Identify which cell holds the provided text, then report its (x, y) central coordinate. 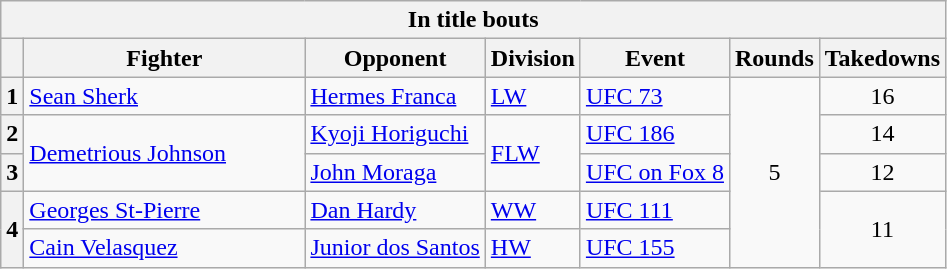
UFC 73 (654, 96)
Fighter (164, 58)
Rounds (774, 58)
Demetrious Johnson (164, 153)
WW (532, 210)
Dan Hardy (395, 210)
12 (882, 172)
5 (774, 172)
2 (12, 134)
UFC 186 (654, 134)
Hermes Franca (395, 96)
John Moraga (395, 172)
11 (882, 229)
UFC 111 (654, 210)
Georges St-Pierre (164, 210)
Sean Sherk (164, 96)
16 (882, 96)
UFC on Fox 8 (654, 172)
Kyoji Horiguchi (395, 134)
Event (654, 58)
1 (12, 96)
4 (12, 229)
14 (882, 134)
FLW (532, 153)
HW (532, 248)
UFC 155 (654, 248)
Division (532, 58)
Takedowns (882, 58)
Junior dos Santos (395, 248)
Cain Velasquez (164, 248)
In title bouts (474, 20)
LW (532, 96)
3 (12, 172)
Opponent (395, 58)
